Scan for the cell matching the given text and deliver its (X, Y) coordinate at center. 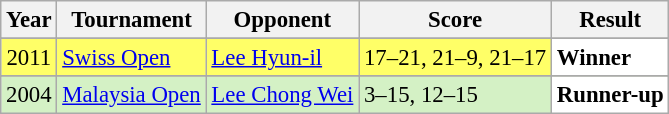
Score (456, 20)
17–21, 21–9, 21–17 (456, 58)
Swiss Open (132, 58)
Tournament (132, 20)
2011 (29, 58)
Result (610, 20)
Lee Hyun-il (282, 58)
2004 (29, 95)
Winner (610, 58)
Runner-up (610, 95)
Malaysia Open (132, 95)
Opponent (282, 20)
Year (29, 20)
Lee Chong Wei (282, 95)
3–15, 12–15 (456, 95)
